Locate the cell with the specified text and output its (x, y) center coordinate. 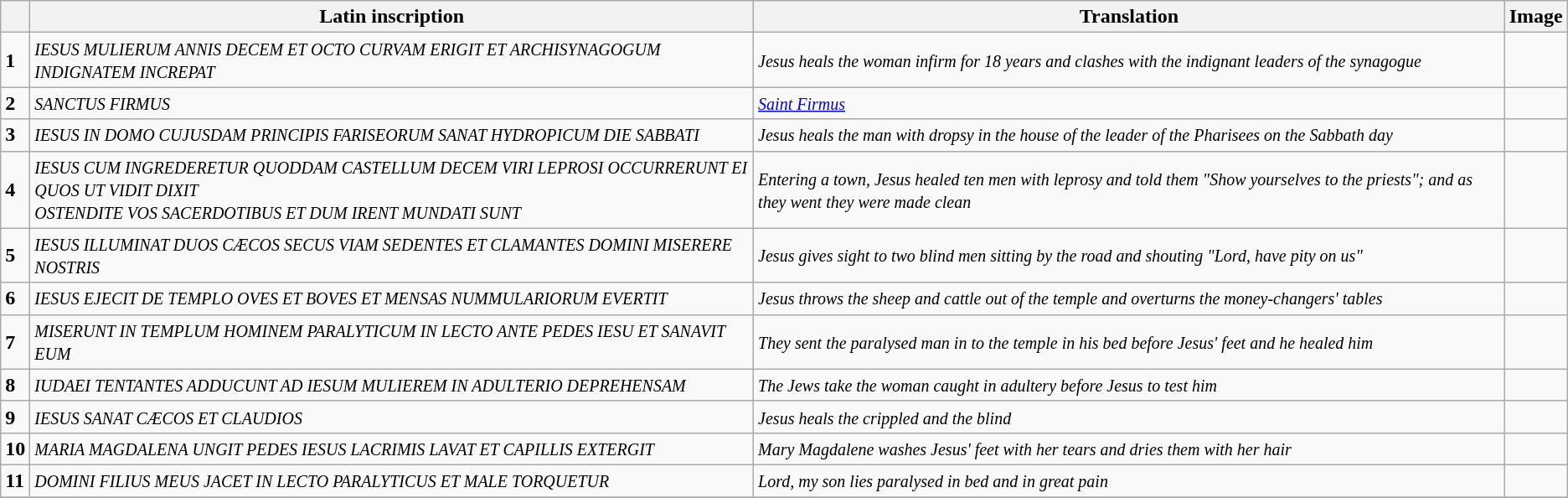
Jesus heals the man with dropsy in the house of the leader of the Pharisees on the Sabbath day (1129, 135)
IUDAEI TENTANTES ADDUCUNT AD IESUM MULIEREM IN ADULTERIO DEPREHENSAM (392, 385)
IESUS CUM INGREDERETUR QUODDAM CASTELLUM DECEM VIRI LEPROSI OCCURRERUNT EI QUOS UT VIDIT DIXIT OSTENDITE VOS SACERDOTIBUS ET DUM IRENT MUNDATI SUNT (392, 189)
They sent the paralysed man in to the temple in his bed before Jesus' feet and he healed him (1129, 342)
Translation (1129, 17)
Jesus gives sight to two blind men sitting by the road and shouting "Lord, have pity on us" (1129, 255)
Jesus throws the sheep and cattle out of the temple and overturns the money-changers' tables (1129, 298)
Image (1536, 17)
Mary Magdalene washes Jesus' feet with her tears and dries them with her hair (1129, 449)
5 (15, 255)
10 (15, 449)
IESUS SANAT CÆCOS ET CLAUDIOS (392, 417)
1 (15, 60)
IESUS EJECIT DE TEMPLO OVES ET BOVES ET MENSAS NUMMULARIORUM EVERTIT (392, 298)
Lord, my son lies paralysed in bed and in great pain (1129, 480)
4 (15, 189)
9 (15, 417)
DOMINI FILIUS MEUS JACET IN LECTO PARALYTICUS ET MALE TORQUETUR (392, 480)
3 (15, 135)
IESUS MULIERUM ANNIS DECEM ET OCTO CURVAM ERIGIT ET ARCHISYNAGOGUM INDIGNATEM INCREPAT (392, 60)
SANCTUS FIRMUS (392, 103)
MISERUNT IN TEMPLUM HOMINEM PARALYTICUM IN LECTO ANTE PEDES IESU ET SANAVIT EUM (392, 342)
IESUS IN DOMO CUJUSDAM PRINCIPIS FARISEORUM SANAT HYDROPICUM DIE SABBATI (392, 135)
Jesus heals the woman infirm for 18 years and clashes with the indignant leaders of the synagogue (1129, 60)
8 (15, 385)
MARIA MAGDALENA UNGIT PEDES IESUS LACRIMIS LAVAT ET CAPILLIS EXTERGIT (392, 449)
Latin inscription (392, 17)
The Jews take the woman caught in adultery before Jesus to test him (1129, 385)
IESUS ILLUMINAT DUOS CÆCOS SECUS VIAM SEDENTES ET CLAMANTES DOMINI MISERERE NOSTRIS (392, 255)
7 (15, 342)
2 (15, 103)
Saint Firmus (1129, 103)
11 (15, 480)
Entering a town, Jesus healed ten men with leprosy and told them "Show yourselves to the priests"; and as they went they were made clean (1129, 189)
6 (15, 298)
Jesus heals the crippled and the blind (1129, 417)
